Scan for the cell matching the given text and deliver its [X, Y] coordinate at center. 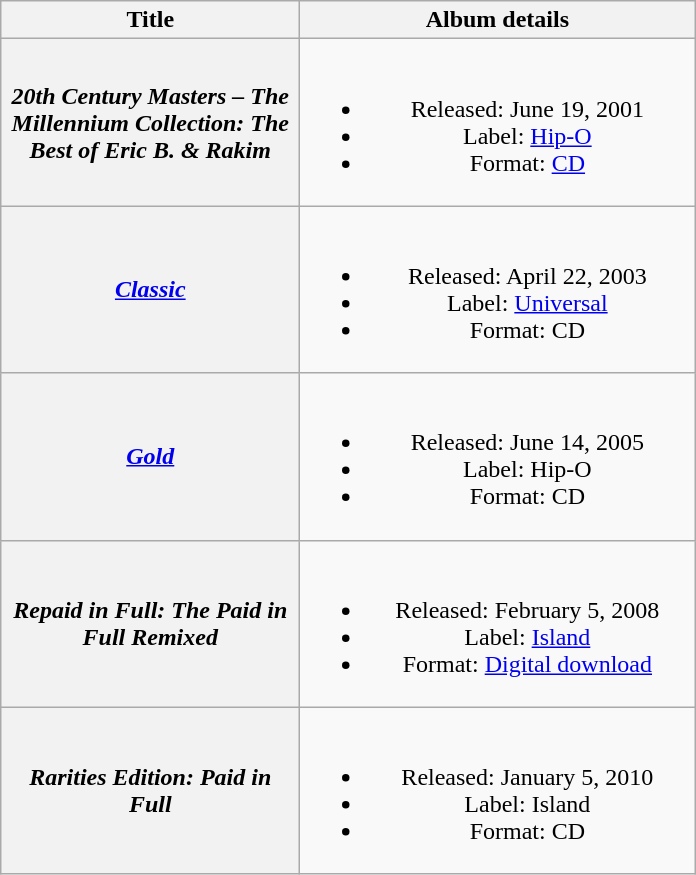
Rarities Edition: Paid in Full [150, 790]
Classic [150, 290]
Released: February 5, 2008Label: IslandFormat: Digital download [498, 624]
Released: January 5, 2010Label: IslandFormat: CD [498, 790]
Released: June 19, 2001Label: Hip-OFormat: CD [498, 122]
Released: April 22, 2003Label: UniversalFormat: CD [498, 290]
Released: June 14, 2005Label: Hip-OFormat: CD [498, 456]
20th Century Masters – The Millennium Collection: The Best of Eric B. & Rakim [150, 122]
Repaid in Full: The Paid in Full Remixed [150, 624]
Album details [498, 20]
Gold [150, 456]
Title [150, 20]
